Capture the cell that displays the provided text and extract its [X, Y] central coordinate. 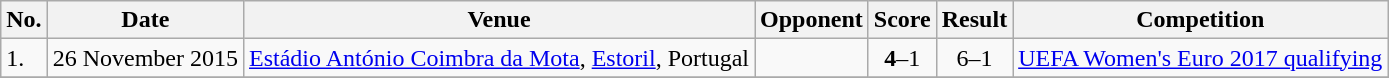
Competition [1200, 20]
6–1 [974, 58]
1. [24, 58]
Score [902, 20]
No. [24, 20]
UEFA Women's Euro 2017 qualifying [1200, 58]
Opponent [812, 20]
Result [974, 20]
26 November 2015 [145, 58]
Date [145, 20]
4–1 [902, 58]
Venue [500, 20]
Estádio António Coimbra da Mota, Estoril, Portugal [500, 58]
